Determine the (x, y) coordinate at the center of the cell enclosing the given text.  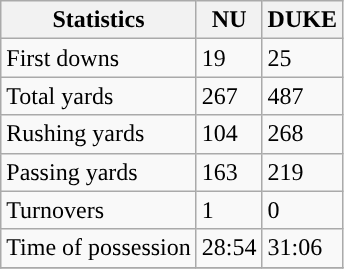
163 (229, 172)
NU (229, 20)
0 (302, 210)
DUKE (302, 20)
Passing yards (99, 172)
Total yards (99, 96)
19 (229, 58)
Time of possession (99, 248)
1 (229, 210)
Turnovers (99, 210)
104 (229, 134)
31:06 (302, 248)
28:54 (229, 248)
487 (302, 96)
268 (302, 134)
267 (229, 96)
25 (302, 58)
219 (302, 172)
First downs (99, 58)
Rushing yards (99, 134)
Statistics (99, 20)
